Provide the (X, Y) coordinate of the cell's center where the given text is located.  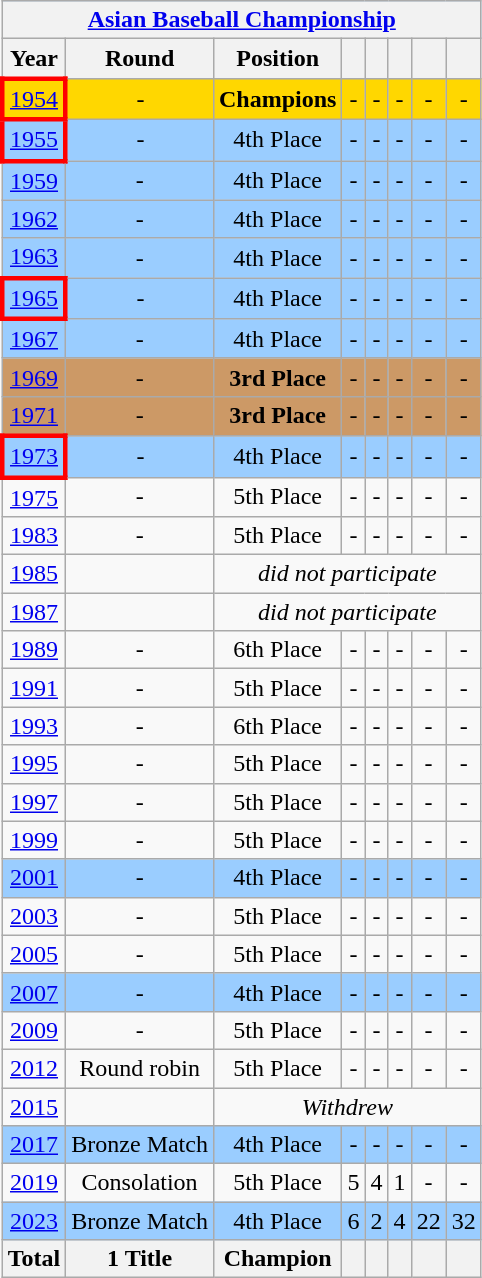
1987 (34, 612)
1962 (34, 219)
2012 (34, 1068)
Total (34, 1259)
2009 (34, 1030)
1967 (34, 339)
2015 (34, 1107)
1955 (34, 140)
1973 (34, 456)
Round robin (140, 1068)
Year (34, 59)
2007 (34, 992)
1969 (34, 377)
Champion (277, 1259)
1975 (34, 497)
Withdrew (347, 1107)
2005 (34, 954)
2 (376, 1221)
1 (400, 1183)
2023 (34, 1221)
1991 (34, 688)
Consolation (140, 1183)
1983 (34, 536)
1971 (34, 416)
1985 (34, 574)
1963 (34, 258)
Round (140, 59)
2003 (34, 916)
6 (354, 1221)
22 (428, 1221)
1965 (34, 298)
1954 (34, 98)
1995 (34, 764)
1989 (34, 650)
5 (354, 1183)
Asian Baseball Championship (242, 20)
1959 (34, 180)
Champions (277, 98)
2019 (34, 1183)
Position (277, 59)
2001 (34, 878)
2017 (34, 1145)
1993 (34, 726)
1 Title (140, 1259)
1999 (34, 840)
32 (464, 1221)
1997 (34, 802)
